Search for the cell housing the specified text and yield its [x, y] center coordinate. 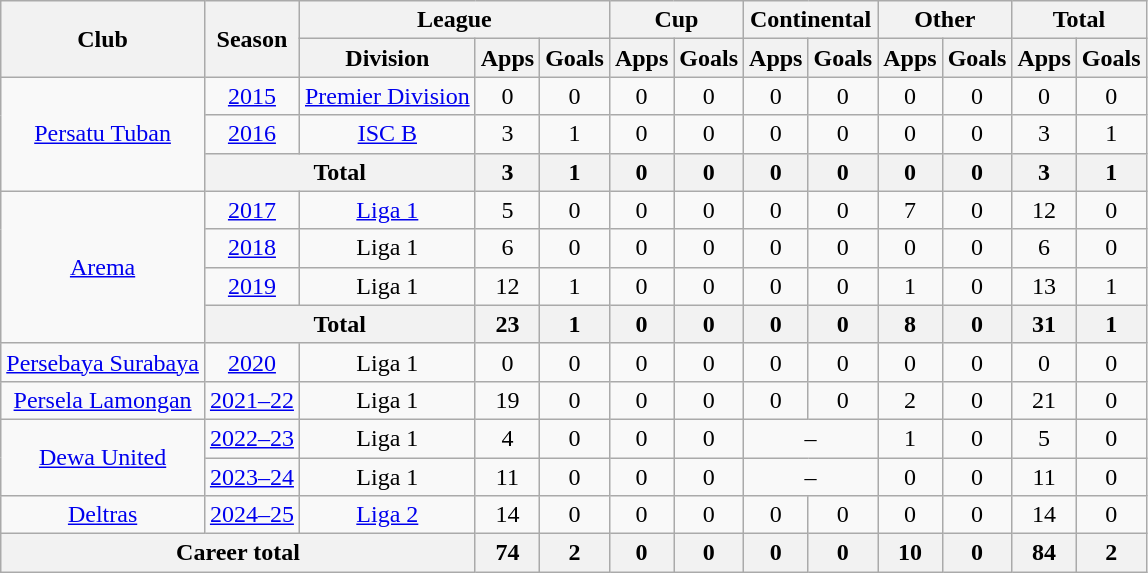
31 [1044, 324]
7 [910, 210]
2020 [252, 362]
2023–24 [252, 477]
2024–25 [252, 515]
Cup [676, 20]
4 [507, 438]
2016 [252, 134]
Premier Division [387, 96]
Deltras [103, 515]
2017 [252, 210]
Dewa United [103, 457]
10 [910, 553]
21 [1044, 400]
84 [1044, 553]
Division [387, 58]
Other [945, 20]
13 [1044, 286]
Career total [238, 553]
74 [507, 553]
19 [507, 400]
Continental [811, 20]
Club [103, 39]
2015 [252, 96]
Persebaya Surabaya [103, 362]
Persela Lamongan [103, 400]
2021–22 [252, 400]
Liga 2 [387, 515]
Season [252, 39]
2018 [252, 248]
2019 [252, 286]
2022–23 [252, 438]
Persatu Tuban [103, 134]
Arema [103, 267]
League [454, 20]
23 [507, 324]
8 [910, 324]
ISC B [387, 134]
